Scan for the cell matching the given text and deliver its (X, Y) coordinate at center. 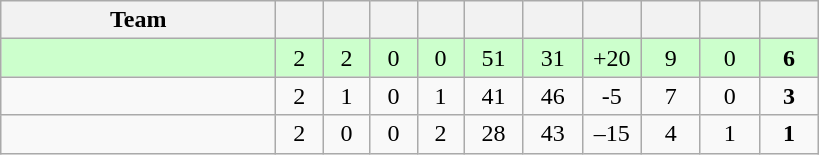
–15 (612, 134)
3 (788, 96)
51 (494, 58)
+20 (612, 58)
31 (552, 58)
9 (670, 58)
28 (494, 134)
4 (670, 134)
-5 (612, 96)
Team (138, 20)
7 (670, 96)
6 (788, 58)
41 (494, 96)
43 (552, 134)
46 (552, 96)
